Pinpoint the cell where the given text exists, returning its (X, Y) midpoint coordinate. 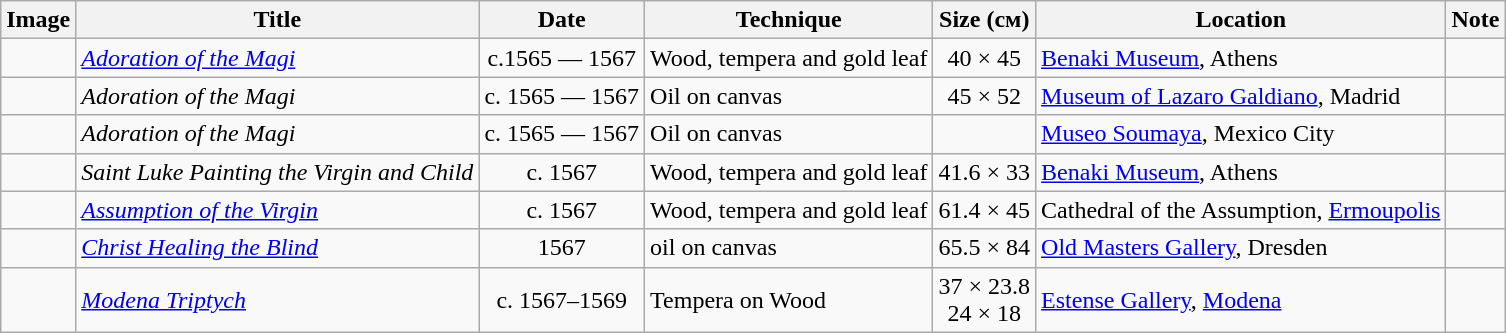
Note (1476, 20)
Modena Triptych (278, 300)
oil on canvas (789, 248)
c.1565 — 1567 (562, 58)
Size (см) (984, 20)
65.5 × 84 (984, 248)
61.4 × 45 (984, 210)
37 × 23.824 × 18 (984, 300)
Title (278, 20)
Location (1241, 20)
1567 (562, 248)
40 × 45 (984, 58)
41.6 × 33 (984, 172)
c. 1567–1569 (562, 300)
Technique (789, 20)
Image (38, 20)
Tempera on Wood (789, 300)
Cathedral of the Assumption, Ermoupolis (1241, 210)
Estense Gallery, Modena (1241, 300)
Old Masters Gallery, Dresden (1241, 248)
45 × 52 (984, 96)
Museo Soumaya, Mexico City (1241, 134)
Christ Healing the Blind (278, 248)
Saint Luke Painting the Virgin and Child (278, 172)
Museum of Lazaro Galdiano, Madrid (1241, 96)
Date (562, 20)
Assumption of the Virgin (278, 210)
